Output the [X, Y] coordinate of the center of the cell containing the given text.  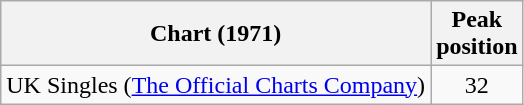
Chart (1971) [216, 34]
Peakposition [477, 34]
UK Singles (The Official Charts Company) [216, 85]
32 [477, 85]
